Scan for the cell matching the given text and deliver its (X, Y) coordinate at center. 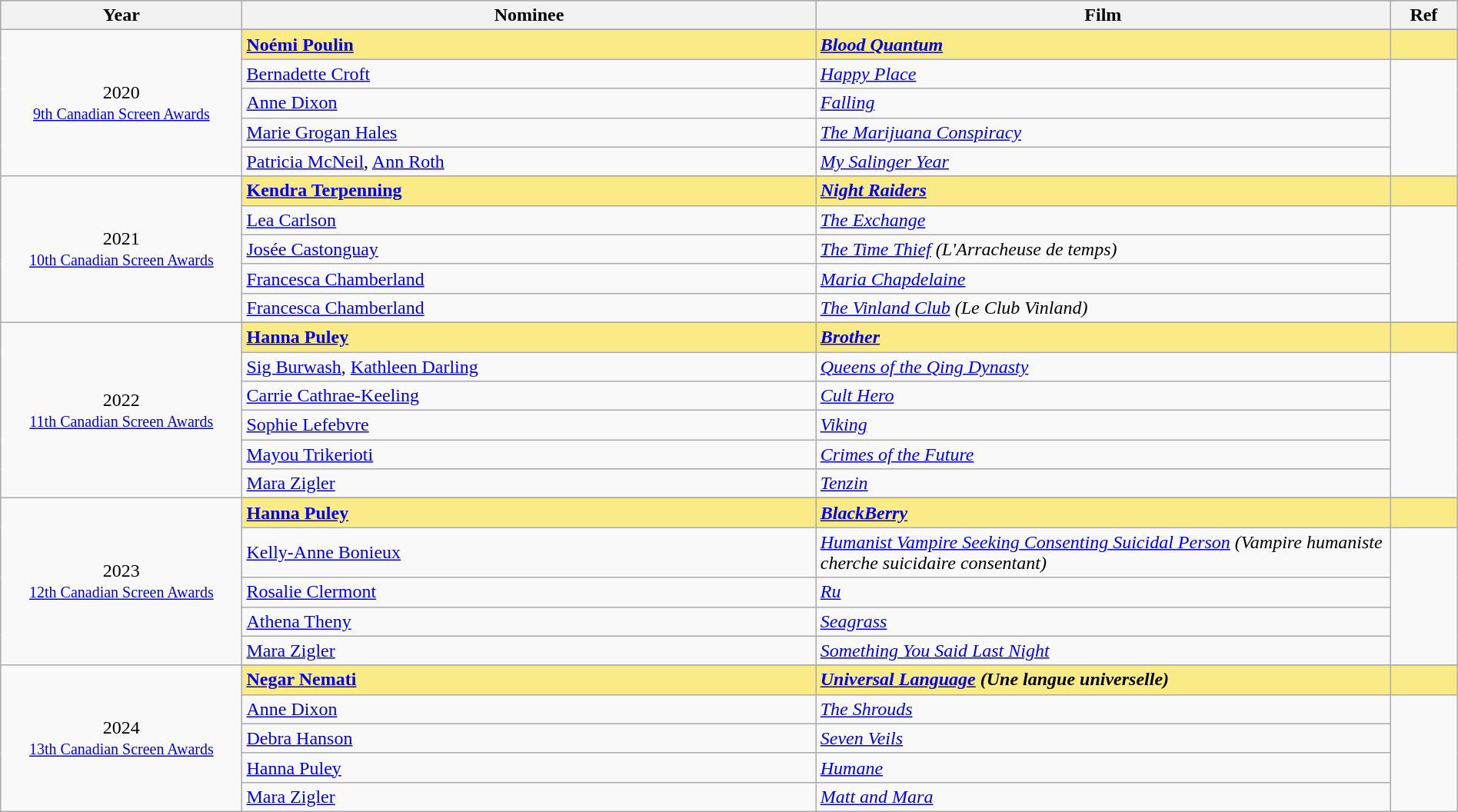
Carrie Cathrae-Keeling (529, 396)
Crimes of the Future (1103, 454)
2021 10th Canadian Screen Awards (121, 249)
Lea Carlson (529, 220)
Matt and Mara (1103, 797)
Seagrass (1103, 621)
The Shrouds (1103, 709)
Josée Castonguay (529, 249)
Falling (1103, 103)
Viking (1103, 425)
My Salinger Year (1103, 161)
Year (121, 15)
Kelly-Anne Bonieux (529, 552)
2024 13th Canadian Screen Awards (121, 738)
Patricia McNeil, Ann Roth (529, 161)
Humanist Vampire Seeking Consenting Suicidal Person (Vampire humaniste cherche suicidaire consentant) (1103, 552)
2022 11th Canadian Screen Awards (121, 410)
The Vinland Club (Le Club Vinland) (1103, 308)
Night Raiders (1103, 191)
Cult Hero (1103, 396)
Sig Burwash, Kathleen Darling (529, 367)
Rosalie Clermont (529, 592)
Kendra Terpenning (529, 191)
The Marijuana Conspiracy (1103, 132)
Humane (1103, 767)
Tenzin (1103, 484)
Happy Place (1103, 74)
Film (1103, 15)
Debra Hanson (529, 738)
Blood Quantum (1103, 45)
Ref (1424, 15)
Bernadette Croft (529, 74)
Sophie Lefebvre (529, 425)
The Exchange (1103, 220)
Nominee (529, 15)
Marie Grogan Hales (529, 132)
Athena Theny (529, 621)
Brother (1103, 337)
2020 9th Canadian Screen Awards (121, 103)
2023 12th Canadian Screen Awards (121, 581)
Mayou Trikerioti (529, 454)
Ru (1103, 592)
The Time Thief (L'Arracheuse de temps) (1103, 249)
Noémi Poulin (529, 45)
Maria Chapdelaine (1103, 278)
BlackBerry (1103, 513)
Queens of the Qing Dynasty (1103, 367)
Universal Language (Une langue universelle) (1103, 680)
Seven Veils (1103, 738)
Something You Said Last Night (1103, 651)
Negar Nemati (529, 680)
